Detect which cell encompasses the target text, then output its (X, Y) center coordinate. 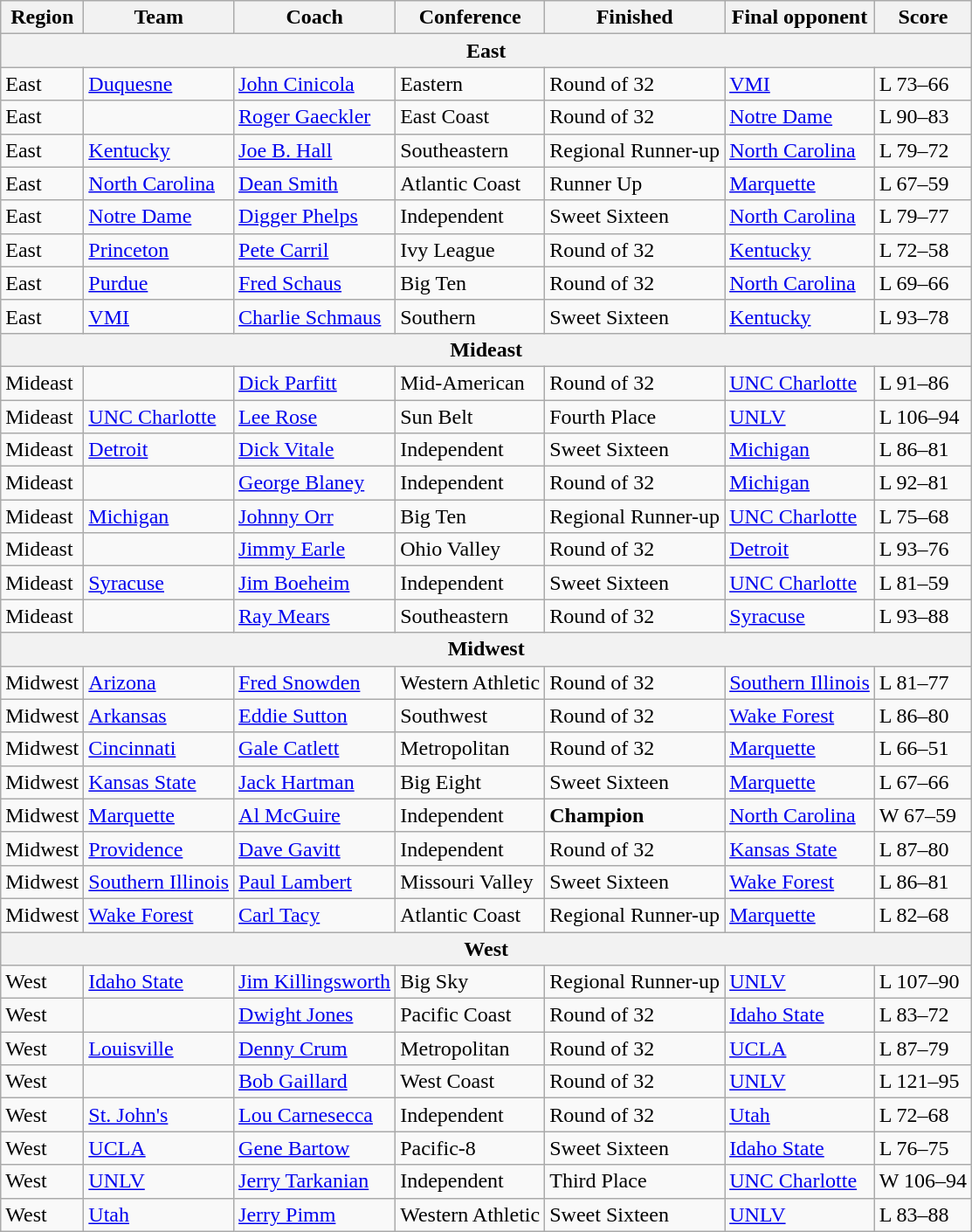
Jerry Pimm (314, 1215)
Roger Gaeckler (314, 117)
Coach (314, 17)
Sun Belt (470, 417)
Providence (159, 848)
Dwight Jones (314, 1015)
Jerry Tarkanian (314, 1181)
Conference (470, 17)
Pacific-8 (470, 1148)
Southern (470, 316)
Finished (635, 17)
Big Eight (470, 782)
L 83–72 (922, 1015)
Ray Mears (314, 616)
Southwest (470, 716)
Denny Crum (314, 1049)
L 79–72 (922, 150)
Bob Gaillard (314, 1082)
L 67–66 (922, 782)
Jack Hartman (314, 782)
Dean Smith (314, 183)
L 66–51 (922, 749)
Gale Catlett (314, 749)
L 93–88 (922, 616)
Third Place (635, 1181)
L 91–86 (922, 383)
L 72–68 (922, 1115)
L 75–68 (922, 516)
W 67–59 (922, 815)
L 83–88 (922, 1215)
Score (922, 17)
L 87–80 (922, 848)
Arkansas (159, 716)
W 106–94 (922, 1181)
Jimmy Earle (314, 550)
Joe B. Hall (314, 150)
Final opponent (800, 17)
L 90–83 (922, 117)
Big Sky (470, 982)
L 106–94 (922, 417)
West Coast (470, 1082)
L 73–66 (922, 84)
Fred Schaus (314, 283)
L 121–95 (922, 1082)
Al McGuire (314, 815)
Lou Carnesecca (314, 1115)
East Coast (470, 117)
Charlie Schmaus (314, 316)
L 79–77 (922, 217)
Digger Phelps (314, 217)
Arizona (159, 682)
Missouri Valley (470, 882)
Louisville (159, 1049)
Team (159, 17)
Dick Vitale (314, 450)
Fourth Place (635, 417)
Cincinnati (159, 749)
L 81–77 (922, 682)
Ivy League (470, 250)
Ohio Valley (470, 550)
Eastern (470, 84)
L 93–78 (922, 316)
Dave Gavitt (314, 848)
Dick Parfitt (314, 383)
L 82–68 (922, 915)
John Cinicola (314, 84)
St. John's (159, 1115)
Mid-American (470, 383)
Jim Killingsworth (314, 982)
Gene Bartow (314, 1148)
L 86–80 (922, 716)
L 72–58 (922, 250)
L 107–90 (922, 982)
Purdue (159, 283)
Eddie Sutton (314, 716)
Johnny Orr (314, 516)
L 93–76 (922, 550)
L 92–81 (922, 483)
L 67–59 (922, 183)
Region (42, 17)
Carl Tacy (314, 915)
L 76–75 (922, 1148)
Runner Up (635, 183)
L 87–79 (922, 1049)
George Blaney (314, 483)
Jim Boeheim (314, 583)
Lee Rose (314, 417)
Princeton (159, 250)
Duquesne (159, 84)
Pete Carril (314, 250)
Pacific Coast (470, 1015)
L 69–66 (922, 283)
Paul Lambert (314, 882)
L 81–59 (922, 583)
Fred Snowden (314, 682)
Champion (635, 815)
